Return (X, Y) of the center of cell containing provided text 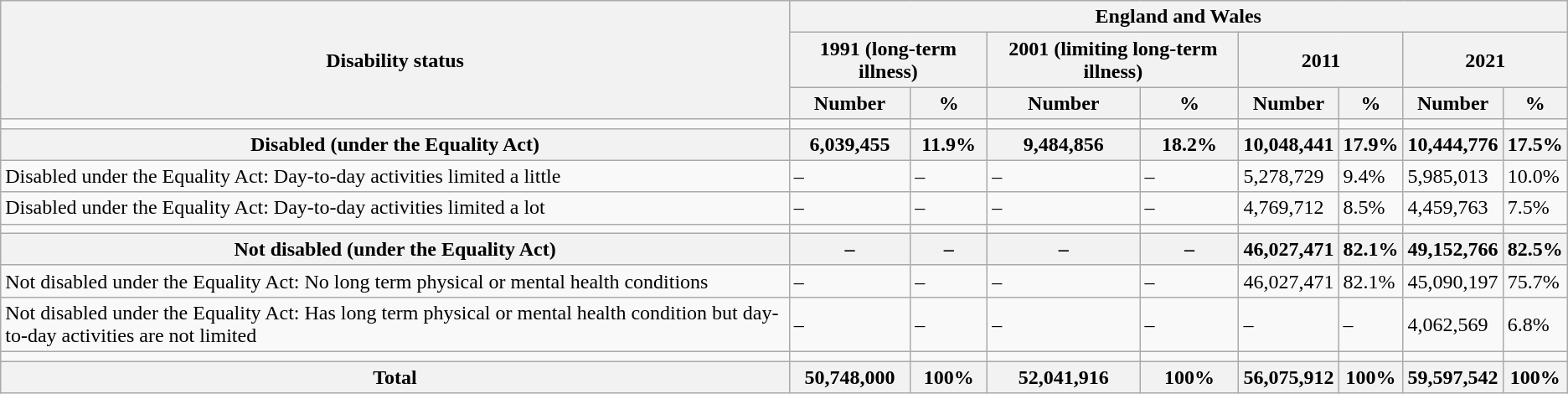
Disabled (under the Equality Act) (395, 144)
10,444,776 (1452, 144)
2011 (1321, 60)
9.4% (1370, 176)
4,062,569 (1452, 324)
17.9% (1370, 144)
Not disabled under the Equality Act: Has long term physical or mental health condition but day-to-day activities are not limited (395, 324)
8.5% (1370, 208)
10.0% (1534, 176)
82.5% (1534, 249)
Not disabled under the Equality Act: No long term physical or mental health conditions (395, 281)
52,041,916 (1064, 376)
4,769,712 (1288, 208)
6.8% (1534, 324)
Not disabled (under the Equality Act) (395, 249)
49,152,766 (1452, 249)
6,039,455 (849, 144)
Disability status (395, 60)
Disabled under the Equality Act: Day-to-day activities limited a lot (395, 208)
59,597,542 (1452, 376)
50,748,000 (849, 376)
10,048,441 (1288, 144)
Total (395, 376)
56,075,912 (1288, 376)
2021 (1485, 60)
45,090,197 (1452, 281)
17.5% (1534, 144)
11.9% (949, 144)
9,484,856 (1064, 144)
18.2% (1189, 144)
75.7% (1534, 281)
Disabled under the Equality Act: Day-to-day activities limited a little (395, 176)
7.5% (1534, 208)
5,985,013 (1452, 176)
1991 (long-term illness) (888, 60)
2001 (limiting long-term illness) (1113, 60)
4,459,763 (1452, 208)
England and Wales (1178, 17)
5,278,729 (1288, 176)
